Return (X, Y) of the center of cell containing provided text 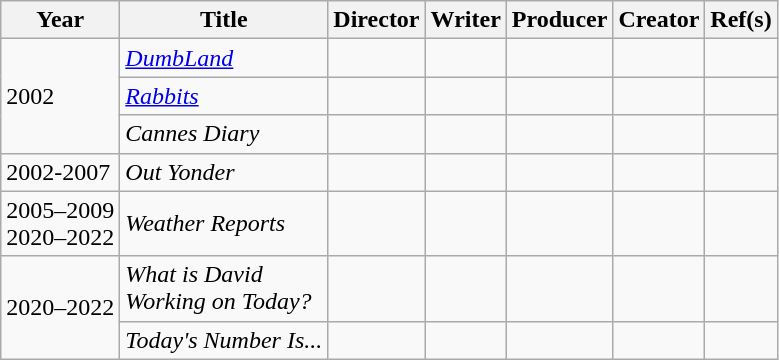
Rabbits (224, 96)
What is DavidWorking on Today? (224, 288)
DumbLand (224, 58)
Creator (659, 20)
Year (60, 20)
Weather Reports (224, 224)
Producer (560, 20)
2020–2022 (60, 308)
2002 (60, 96)
Out Yonder (224, 172)
2002-2007 (60, 172)
Writer (466, 20)
Ref(s) (741, 20)
Cannes Diary (224, 134)
Title (224, 20)
2005–20092020–2022 (60, 224)
Director (376, 20)
Today's Number Is... (224, 340)
